Search for the cell housing the specified text and yield its (x, y) center coordinate. 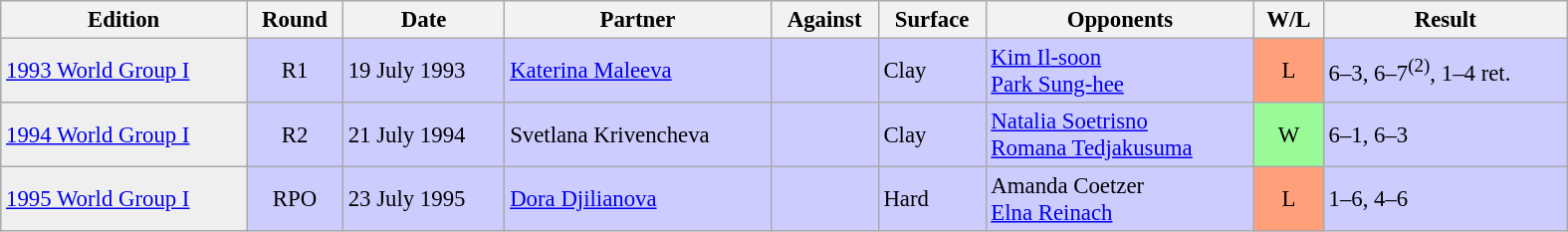
Katerina Maleeva (637, 72)
R1 (295, 72)
Edition (123, 20)
W (1289, 135)
Svetlana Krivencheva (637, 135)
RPO (295, 199)
Round (295, 20)
Hard (932, 199)
1–6, 4–6 (1446, 199)
Dora Djilianova (637, 199)
1993 World Group I (123, 72)
1995 World Group I (123, 199)
W/L (1289, 20)
23 July 1995 (423, 199)
Against (824, 20)
Result (1446, 20)
21 July 1994 (423, 135)
R2 (295, 135)
6–3, 6–7(2), 1–4 ret. (1446, 72)
1994 World Group I (123, 135)
Kim Il-soon Park Sung-hee (1120, 72)
6–1, 6–3 (1446, 135)
Partner (637, 20)
Surface (932, 20)
Opponents (1120, 20)
Date (423, 20)
19 July 1993 (423, 72)
Natalia Soetrisno Romana Tedjakusuma (1120, 135)
Amanda Coetzer Elna Reinach (1120, 199)
